Extract the (X, Y) coordinate from the center of the cell holding the provided text.  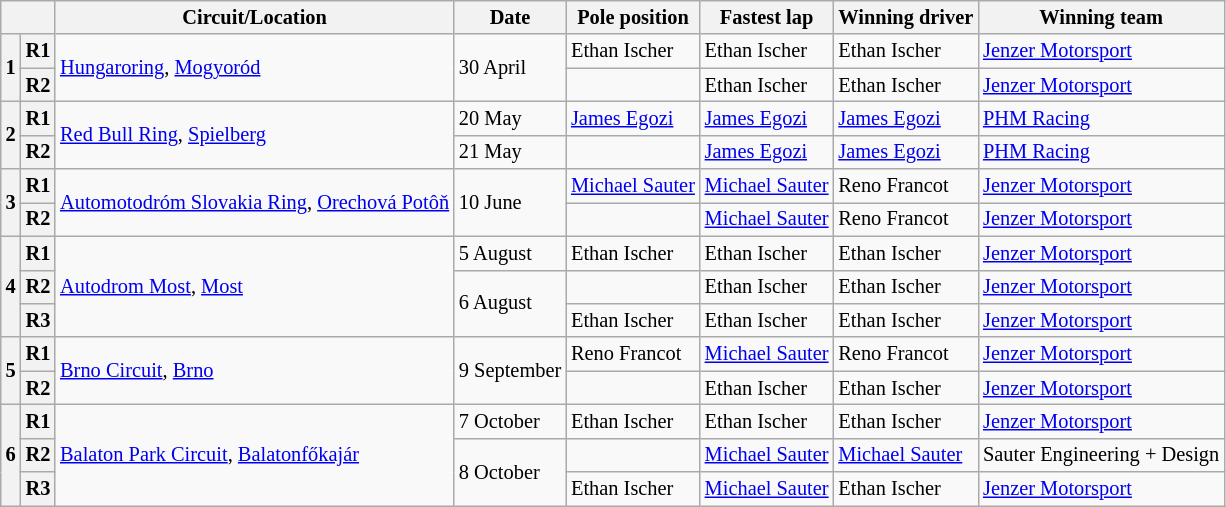
Circuit/Location (254, 17)
Fastest lap (767, 17)
10 June (510, 202)
21 May (510, 152)
6 (11, 454)
1 (11, 68)
Winning team (1101, 17)
8 October (510, 472)
6 August (510, 304)
4 (11, 286)
Winning driver (906, 17)
Sauter Engineering + Design (1101, 455)
Red Bull Ring, Spielberg (254, 134)
Pole position (633, 17)
3 (11, 202)
20 May (510, 118)
Hungaroring, Mogyoród (254, 68)
Brno Circuit, Brno (254, 370)
2 (11, 134)
9 September (510, 370)
Autodrom Most, Most (254, 286)
Balaton Park Circuit, Balatonfőkajár (254, 454)
5 August (510, 253)
Automotodróm Slovakia Ring, Orechová Potôň (254, 202)
5 (11, 370)
7 October (510, 421)
30 April (510, 68)
Date (510, 17)
